Pinpoint the cell where the given text exists, returning its (X, Y) midpoint coordinate. 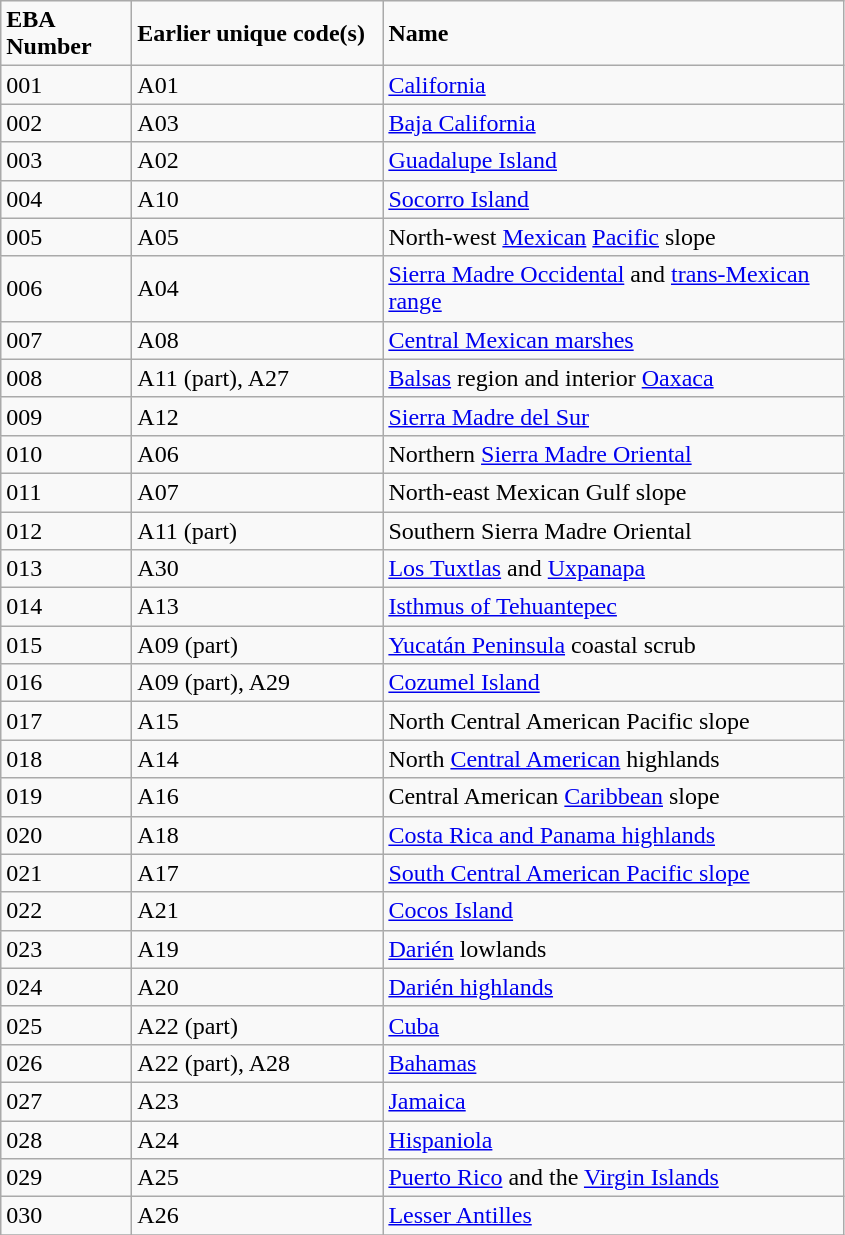
020 (66, 835)
California (614, 85)
A12 (258, 416)
004 (66, 199)
012 (66, 531)
Northern Sierra Madre Oriental (614, 454)
Isthmus of Tehuantepec (614, 607)
A07 (258, 492)
A24 (258, 1139)
Guadalupe Island (614, 161)
016 (66, 683)
008 (66, 378)
A04 (258, 288)
009 (66, 416)
Earlier unique code(s) (258, 34)
Darién highlands (614, 987)
Central American Caribbean slope (614, 797)
A09 (part), A29 (258, 683)
030 (66, 1216)
A30 (258, 569)
003 (66, 161)
Los Tuxtlas and Uxpanapa (614, 569)
025 (66, 1025)
South Central American Pacific slope (614, 873)
A09 (part) (258, 645)
022 (66, 911)
A20 (258, 987)
A11 (part), A27 (258, 378)
011 (66, 492)
A15 (258, 721)
A18 (258, 835)
Bahamas (614, 1063)
Lesser Antilles (614, 1216)
Yucatán Peninsula coastal scrub (614, 645)
North-east Mexican Gulf slope (614, 492)
005 (66, 237)
A02 (258, 161)
Name (614, 34)
Puerto Rico and the Virgin Islands (614, 1178)
Balsas region and interior Oaxaca (614, 378)
A11 (part) (258, 531)
Sierra Madre Occidental and trans-Mexican range (614, 288)
A06 (258, 454)
A26 (258, 1216)
A13 (258, 607)
North Central American highlands (614, 759)
Cozumel Island (614, 683)
023 (66, 949)
014 (66, 607)
024 (66, 987)
North-west Mexican Pacific slope (614, 237)
017 (66, 721)
A19 (258, 949)
026 (66, 1063)
A23 (258, 1101)
028 (66, 1139)
Cocos Island (614, 911)
021 (66, 873)
001 (66, 85)
EBA Number (66, 34)
Sierra Madre del Sur (614, 416)
015 (66, 645)
A17 (258, 873)
A22 (part), A28 (258, 1063)
027 (66, 1101)
029 (66, 1178)
010 (66, 454)
A03 (258, 123)
Central Mexican marshes (614, 340)
Socorro Island (614, 199)
North Central American Pacific slope (614, 721)
002 (66, 123)
019 (66, 797)
A01 (258, 85)
007 (66, 340)
Hispaniola (614, 1139)
018 (66, 759)
Jamaica (614, 1101)
Baja California (614, 123)
Darién lowlands (614, 949)
A05 (258, 237)
A21 (258, 911)
013 (66, 569)
Southern Sierra Madre Oriental (614, 531)
Costa Rica and Panama highlands (614, 835)
A16 (258, 797)
A22 (part) (258, 1025)
A14 (258, 759)
006 (66, 288)
A08 (258, 340)
A25 (258, 1178)
A10 (258, 199)
Cuba (614, 1025)
